Extract the [X, Y] coordinate from the center of the cell holding the provided text.  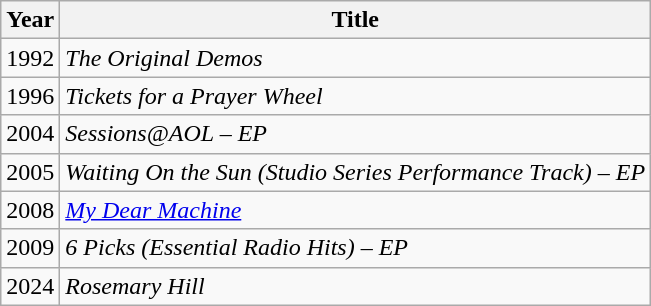
My Dear Machine [356, 210]
Year [30, 20]
Sessions@AOL – EP [356, 134]
2024 [30, 286]
6 Picks (Essential Radio Hits) – EP [356, 248]
Waiting On the Sun (Studio Series Performance Track) – EP [356, 172]
1996 [30, 96]
2008 [30, 210]
Tickets for a Prayer Wheel [356, 96]
2005 [30, 172]
The Original Demos [356, 58]
2009 [30, 248]
Rosemary Hill [356, 286]
1992 [30, 58]
Title [356, 20]
2004 [30, 134]
